Return [X, Y] of the center of cell containing provided text 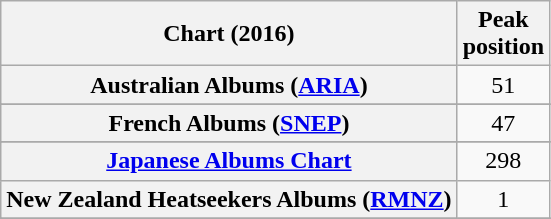
1 [503, 199]
47 [503, 123]
298 [503, 161]
Peak position [503, 34]
51 [503, 85]
French Albums (SNEP) [229, 123]
New Zealand Heatseekers Albums (RMNZ) [229, 199]
Australian Albums (ARIA) [229, 85]
Chart (2016) [229, 34]
Japanese Albums Chart [229, 161]
